Detect which cell encompasses the target text, then output its [x, y] center coordinate. 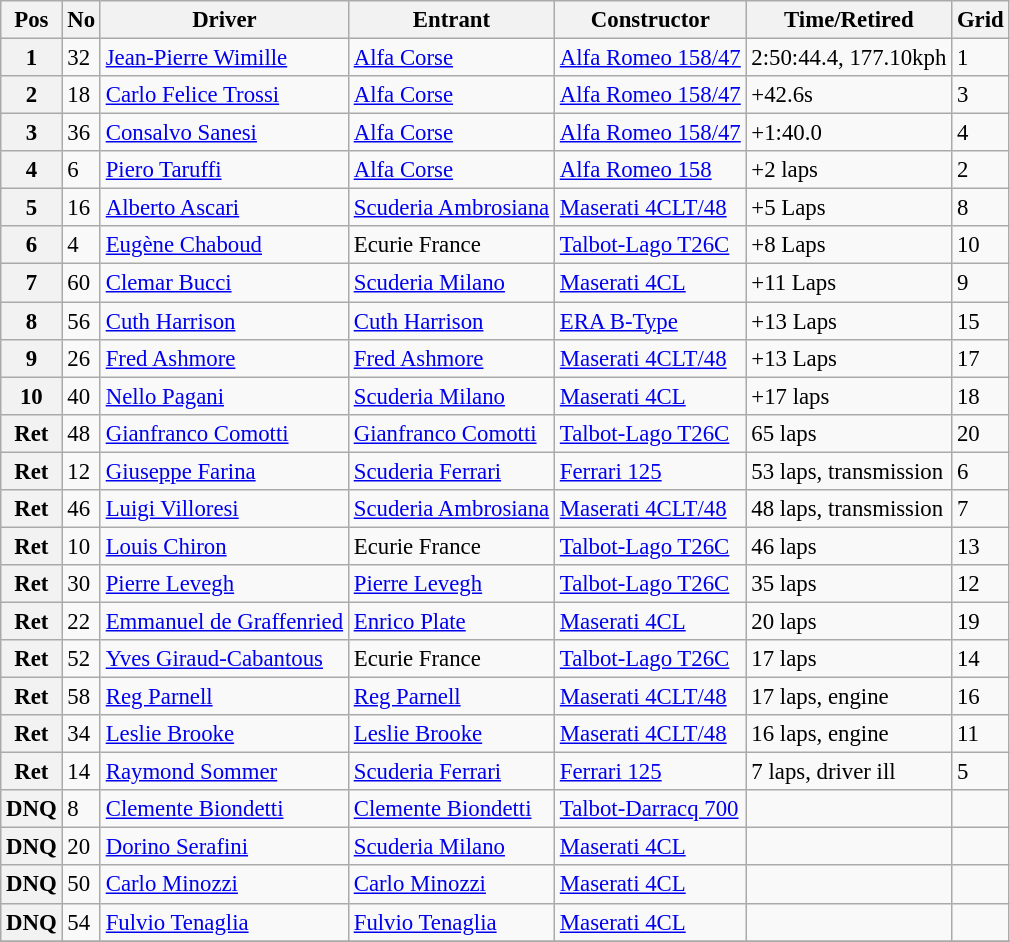
Jean-Pierre Wimille [224, 58]
48 [81, 433]
17 [980, 358]
Entrant [451, 20]
No [81, 20]
36 [81, 133]
30 [81, 584]
+17 laps [849, 396]
54 [81, 922]
65 laps [849, 433]
Enrico Plate [451, 621]
Clemar Bucci [224, 283]
35 laps [849, 584]
17 laps [849, 659]
Emmanuel de Graffenried [224, 621]
Consalvo Sanesi [224, 133]
34 [81, 734]
58 [81, 697]
48 laps, transmission [849, 509]
16 laps, engine [849, 734]
26 [81, 358]
46 [81, 509]
Alberto Ascari [224, 208]
40 [81, 396]
+5 Laps [849, 208]
Eugène Chaboud [224, 245]
Alfa Romeo 158 [651, 170]
+11 Laps [849, 283]
Louis Chiron [224, 546]
15 [980, 321]
22 [81, 621]
+8 Laps [849, 245]
2:50:44.4, 177.10kph [849, 58]
32 [81, 58]
46 laps [849, 546]
56 [81, 321]
Luigi Villoresi [224, 509]
Dorino Serafini [224, 847]
+1:40.0 [849, 133]
Driver [224, 20]
Constructor [651, 20]
Grid [980, 20]
11 [980, 734]
60 [81, 283]
7 laps, driver ill [849, 772]
52 [81, 659]
Carlo Felice Trossi [224, 95]
17 laps, engine [849, 697]
19 [980, 621]
+42.6s [849, 95]
Piero Taruffi [224, 170]
Nello Pagani [224, 396]
Raymond Sommer [224, 772]
Time/Retired [849, 20]
ERA B-Type [651, 321]
53 laps, transmission [849, 471]
13 [980, 546]
+2 laps [849, 170]
20 laps [849, 621]
Talbot-Darracq 700 [651, 809]
Giuseppe Farina [224, 471]
50 [81, 885]
Yves Giraud-Cabantous [224, 659]
Pos [32, 20]
